Return the (X, Y) coordinate for the center point of the cell that contains the specified text.  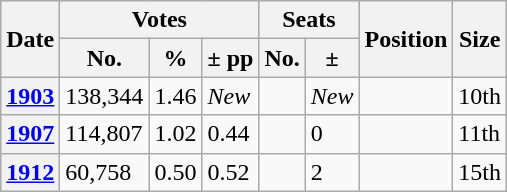
114,807 (104, 134)
1907 (30, 134)
0.52 (230, 172)
Size (480, 39)
Seats (309, 20)
1903 (30, 96)
Date (30, 39)
10th (480, 96)
1912 (30, 172)
0.44 (230, 134)
11th (480, 134)
Position (406, 39)
% (176, 58)
± (332, 58)
2 (332, 172)
15th (480, 172)
60,758 (104, 172)
1.02 (176, 134)
Votes (160, 20)
± pp (230, 58)
1.46 (176, 96)
0 (332, 134)
0.50 (176, 172)
138,344 (104, 96)
